Detect which cell encompasses the target text, then output its (X, Y) center coordinate. 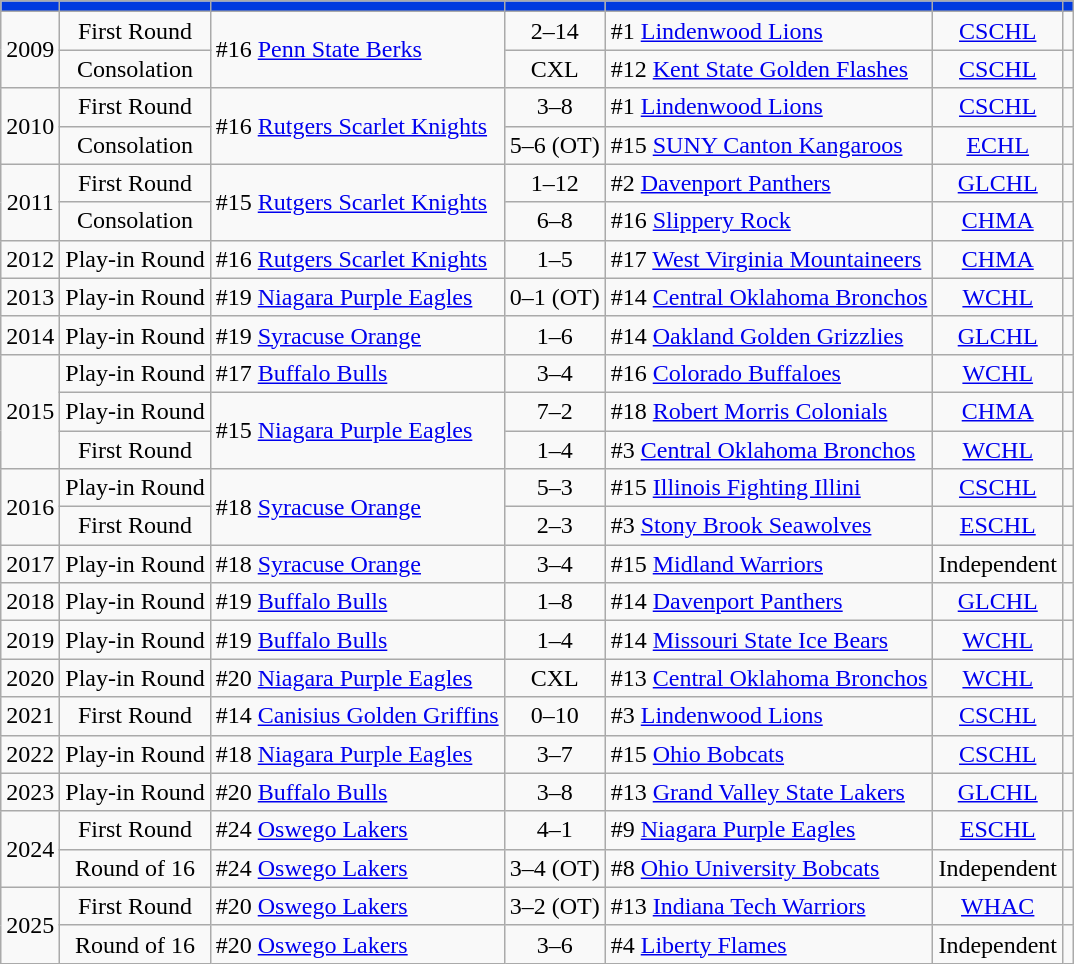
1–5 (554, 259)
#9 Niagara Purple Eagles (769, 830)
#20 Buffalo Bulls (357, 792)
#19 Niagara Purple Eagles (357, 297)
WHAC (998, 906)
#13 Grand Valley State Lakers (769, 792)
1–6 (554, 335)
1–8 (554, 602)
2024 (30, 849)
2010 (30, 126)
2–14 (554, 31)
#16 Slippery Rock (769, 221)
#15 Ohio Bobcats (769, 754)
3–4 (OT) (554, 868)
0–1 (OT) (554, 297)
#17 West Virginia Mountaineers (769, 259)
#12 Kent State Golden Flashes (769, 69)
2014 (30, 335)
#14 Davenport Panthers (769, 602)
#19 Syracuse Orange (357, 335)
6–8 (554, 221)
2016 (30, 507)
2019 (30, 640)
#15 Rutgers Scarlet Knights (357, 202)
#13 Indiana Tech Warriors (769, 906)
#15 SUNY Canton Kangaroos (769, 145)
4–1 (554, 830)
#16 Colorado Buffaloes (769, 373)
#14 Missouri State Ice Bears (769, 640)
3–6 (554, 944)
2020 (30, 678)
2013 (30, 297)
2023 (30, 792)
ECHL (998, 145)
#3 Lindenwood Lions (769, 716)
2012 (30, 259)
2–3 (554, 526)
3–7 (554, 754)
#15 Niagara Purple Eagles (357, 430)
#13 Central Oklahoma Bronchos (769, 678)
2025 (30, 925)
#17 Buffalo Bulls (357, 373)
#2 Davenport Panthers (769, 183)
#4 Liberty Flames (769, 944)
#20 Niagara Purple Eagles (357, 678)
#15 Midland Warriors (769, 564)
2011 (30, 202)
5–3 (554, 488)
#14 Canisius Golden Griffins (357, 716)
3–2 (OT) (554, 906)
2015 (30, 411)
0–10 (554, 716)
5–6 (OT) (554, 145)
2018 (30, 602)
#15 Illinois Fighting Illini (769, 488)
#16 Penn State Berks (357, 50)
#18 Robert Morris Colonials (769, 411)
#18 Niagara Purple Eagles (357, 754)
7–2 (554, 411)
#3 Stony Brook Seawolves (769, 526)
2022 (30, 754)
2021 (30, 716)
#8 Ohio University Bobcats (769, 868)
1–12 (554, 183)
2017 (30, 564)
#14 Central Oklahoma Bronchos (769, 297)
#3 Central Oklahoma Bronchos (769, 449)
2009 (30, 50)
#14 Oakland Golden Grizzlies (769, 335)
